Identify which cell holds the provided text, then report its [X, Y] central coordinate. 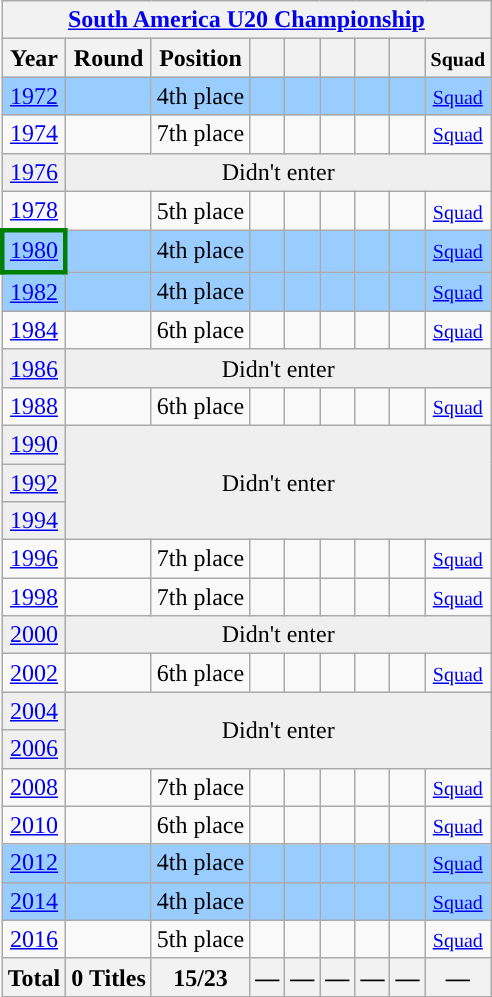
2016 [34, 939]
1992 [34, 483]
Total [34, 977]
Round [109, 58]
Year [34, 58]
1980 [34, 252]
1996 [34, 559]
1972 [34, 96]
2008 [34, 787]
2004 [34, 711]
South America U20 Championship [246, 20]
15/23 [200, 977]
1988 [34, 406]
1974 [34, 134]
1984 [34, 330]
1990 [34, 444]
2006 [34, 749]
2002 [34, 673]
2012 [34, 863]
0 Titles [109, 977]
2014 [34, 901]
1982 [34, 292]
2010 [34, 825]
1998 [34, 597]
Position [200, 58]
1976 [34, 172]
1978 [34, 211]
2000 [34, 635]
1986 [34, 368]
1994 [34, 521]
